Capture the cell that displays the provided text and extract its (x, y) central coordinate. 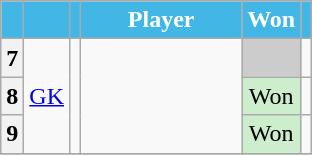
7 (12, 58)
Player (162, 20)
9 (12, 134)
GK (47, 96)
8 (12, 96)
